Return (X, Y) of the center of cell containing provided text 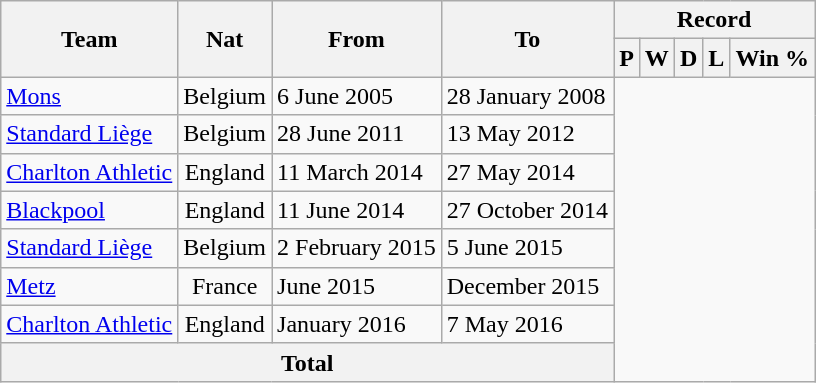
January 2016 (357, 324)
27 May 2014 (527, 172)
11 March 2014 (357, 172)
Record (714, 20)
From (357, 39)
Team (90, 39)
France (225, 286)
June 2015 (357, 286)
6 June 2005 (357, 96)
P (627, 58)
27 October 2014 (527, 210)
To (527, 39)
D (688, 58)
Nat (225, 39)
11 June 2014 (357, 210)
2 February 2015 (357, 248)
Metz (90, 286)
Win % (772, 58)
13 May 2012 (527, 134)
W (656, 58)
December 2015 (527, 286)
L (716, 58)
28 June 2011 (357, 134)
5 June 2015 (527, 248)
7 May 2016 (527, 324)
Blackpool (90, 210)
28 January 2008 (527, 96)
Total (308, 362)
Mons (90, 96)
